Capture the cell that displays the provided text and extract its [X, Y] central coordinate. 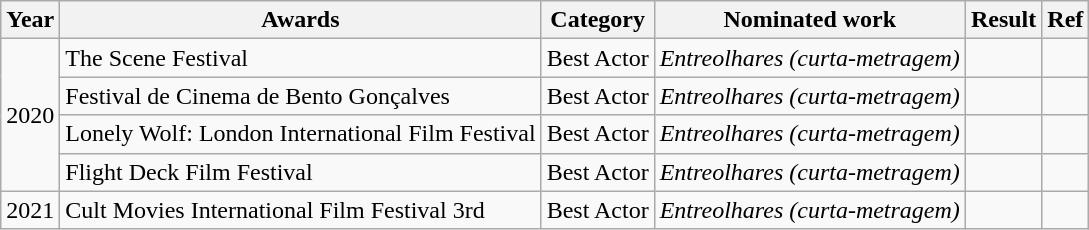
Lonely Wolf: London International Film Festival [300, 134]
2021 [30, 210]
Nominated work [810, 20]
Category [598, 20]
The Scene Festival [300, 58]
Result [1003, 20]
Flight Deck Film Festival [300, 172]
Ref [1066, 20]
2020 [30, 115]
Year [30, 20]
Awards [300, 20]
Festival de Cinema de Bento Gonçalves [300, 96]
Cult Movies International Film Festival 3rd [300, 210]
